For the text-containing cell, return its midpoint in [x, y] coordinate format. 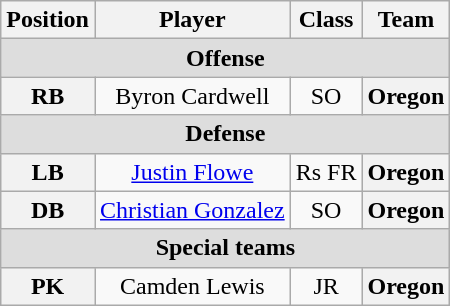
Camden Lewis [192, 286]
Byron Cardwell [192, 96]
Defense [226, 134]
RB [48, 96]
Team [406, 20]
Justin Flowe [192, 172]
Offense [226, 58]
DB [48, 210]
Rs FR [326, 172]
LB [48, 172]
Player [192, 20]
PK [48, 286]
Christian Gonzalez [192, 210]
Position [48, 20]
Class [326, 20]
Special teams [226, 248]
JR [326, 286]
